Locate the cell with the specified text and output its [X, Y] center coordinate. 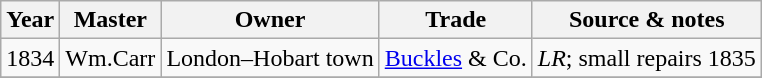
1834 [30, 58]
Wm.Carr [110, 58]
LR; small repairs 1835 [646, 58]
London–Hobart town [270, 58]
Trade [456, 20]
Source & notes [646, 20]
Buckles & Co. [456, 58]
Year [30, 20]
Owner [270, 20]
Master [110, 20]
